From the cell containing the given text, extract its center point as [X, Y] coordinate. 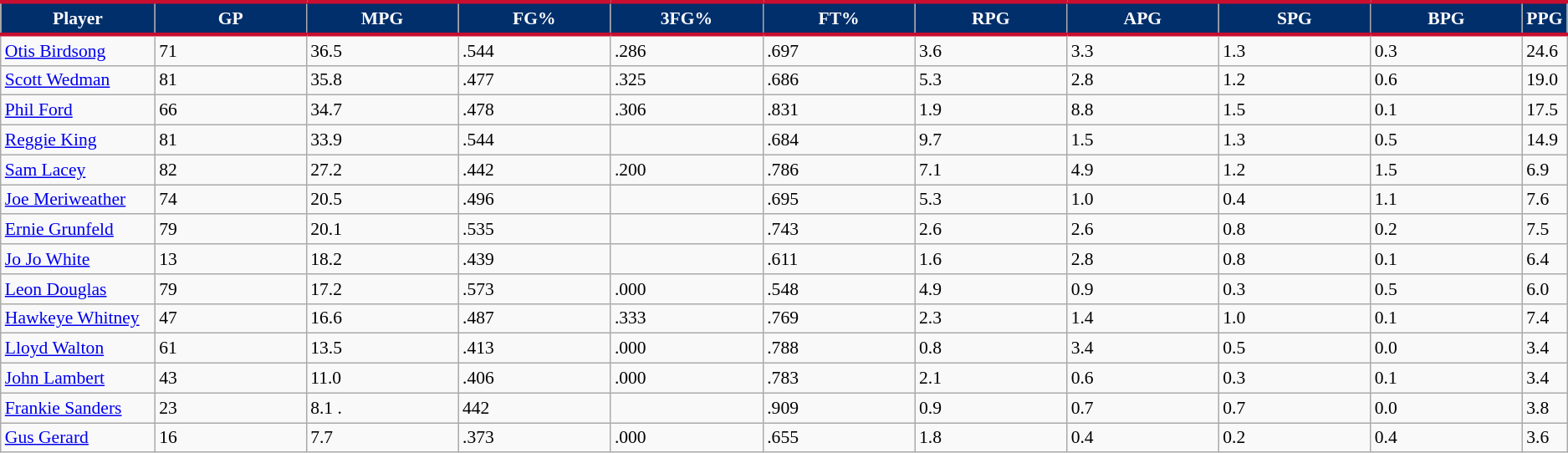
.769 [839, 318]
9.7 [991, 140]
2.1 [991, 379]
.477 [534, 80]
17.5 [1544, 110]
20.5 [382, 200]
11.0 [382, 379]
47 [231, 318]
SPG [1295, 18]
.655 [839, 438]
1.9 [991, 110]
FT% [839, 18]
6.9 [1544, 170]
.783 [839, 379]
.496 [534, 200]
3.3 [1143, 50]
.439 [534, 259]
Scott Wedman [78, 80]
33.9 [382, 140]
.548 [839, 289]
35.8 [382, 80]
7.7 [382, 438]
43 [231, 379]
74 [231, 200]
27.2 [382, 170]
Otis Birdsong [78, 50]
.573 [534, 289]
FG% [534, 18]
.697 [839, 50]
66 [231, 110]
MPG [382, 18]
442 [534, 408]
.413 [534, 349]
24.6 [1544, 50]
.788 [839, 349]
.406 [534, 379]
7.5 [1544, 230]
13 [231, 259]
3FG% [687, 18]
14.9 [1544, 140]
23 [231, 408]
7.1 [991, 170]
APG [1143, 18]
Gus Gerard [78, 438]
8.8 [1143, 110]
RPG [991, 18]
BPG [1447, 18]
.286 [687, 50]
1.1 [1447, 200]
Sam Lacey [78, 170]
Hawkeye Whitney [78, 318]
Ernie Grunfeld [78, 230]
Joe Meriweather [78, 200]
.831 [839, 110]
1.8 [991, 438]
Lloyd Walton [78, 349]
.373 [534, 438]
13.5 [382, 349]
6.0 [1544, 289]
.333 [687, 318]
6.4 [1544, 259]
2.3 [991, 318]
Phil Ford [78, 110]
.686 [839, 80]
61 [231, 349]
19.0 [1544, 80]
Reggie King [78, 140]
John Lambert [78, 379]
.487 [534, 318]
71 [231, 50]
.478 [534, 110]
.442 [534, 170]
.786 [839, 170]
1.4 [1143, 318]
36.5 [382, 50]
.306 [687, 110]
17.2 [382, 289]
Frankie Sanders [78, 408]
1.6 [991, 259]
3.8 [1544, 408]
Jo Jo White [78, 259]
16 [231, 438]
16.6 [382, 318]
GP [231, 18]
7.4 [1544, 318]
34.7 [382, 110]
Player [78, 18]
18.2 [382, 259]
.611 [839, 259]
.743 [839, 230]
.909 [839, 408]
7.6 [1544, 200]
PPG [1544, 18]
.684 [839, 140]
.325 [687, 80]
82 [231, 170]
.200 [687, 170]
8.1 . [382, 408]
.695 [839, 200]
.535 [534, 230]
Leon Douglas [78, 289]
20.1 [382, 230]
